Identify which cell holds the provided text, then report its (X, Y) central coordinate. 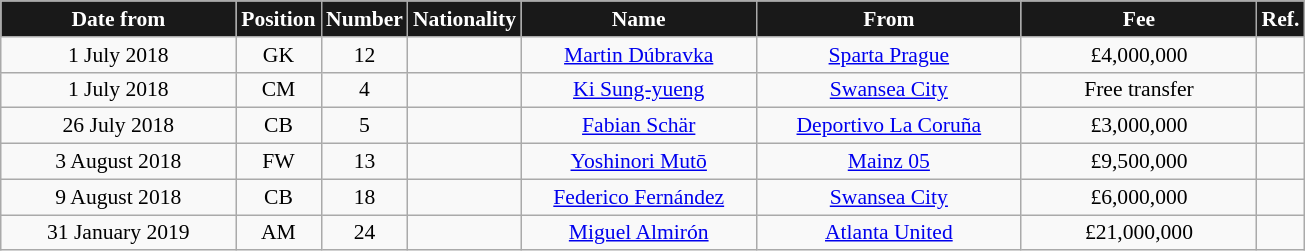
Federico Fernández (638, 197)
12 (364, 55)
CM (278, 90)
Mainz 05 (888, 162)
3 August 2018 (118, 162)
£3,000,000 (1138, 126)
Position (278, 19)
31 January 2019 (118, 233)
AM (278, 233)
4 (364, 90)
Number (364, 19)
Ki Sung-yueng (638, 90)
£9,500,000 (1138, 162)
Fee (1138, 19)
£4,000,000 (1138, 55)
Ref. (1281, 19)
Name (638, 19)
Deportivo La Coruña (888, 126)
Yoshinori Mutō (638, 162)
Martin Dúbravka (638, 55)
5 (364, 126)
FW (278, 162)
9 August 2018 (118, 197)
13 (364, 162)
£21,000,000 (1138, 233)
Sparta Prague (888, 55)
Free transfer (1138, 90)
18 (364, 197)
GK (278, 55)
24 (364, 233)
26 July 2018 (118, 126)
£6,000,000 (1138, 197)
Fabian Schär (638, 126)
Date from (118, 19)
Miguel Almirón (638, 233)
From (888, 19)
Atlanta United (888, 233)
Nationality (464, 19)
